Locate the cell with the specified text and output its (x, y) center coordinate. 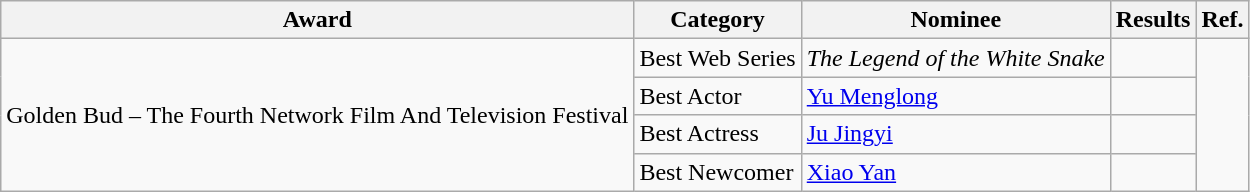
Xiao Yan (956, 172)
Award (318, 20)
Best Actor (718, 96)
Ref. (1222, 20)
Best Actress (718, 134)
Category (718, 20)
Yu Menglong (956, 96)
The Legend of the White Snake (956, 58)
Results (1153, 20)
Nominee (956, 20)
Golden Bud – The Fourth Network Film And Television Festival (318, 115)
Ju Jingyi (956, 134)
Best Newcomer (718, 172)
Best Web Series (718, 58)
